Locate the cell with the specified text and output its (x, y) center coordinate. 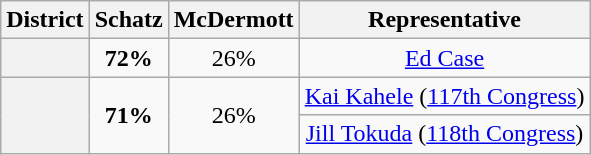
Representative (444, 20)
71% (128, 115)
McDermott (234, 20)
Kai Kahele (117th Congress) (444, 96)
Ed Case (444, 58)
72% (128, 58)
Jill Tokuda (118th Congress) (444, 134)
District (45, 20)
Schatz (128, 20)
